Return (x, y) of the center of cell containing provided text 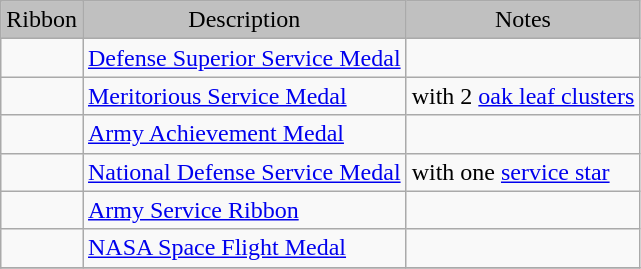
Meritorious Service Medal (244, 96)
Defense Superior Service Medal (244, 58)
Notes (523, 20)
National Defense Service Medal (244, 172)
NASA Space Flight Medal (244, 248)
Army Service Ribbon (244, 210)
with one service star (523, 172)
Ribbon (42, 20)
Description (244, 20)
Army Achievement Medal (244, 134)
with 2 oak leaf clusters (523, 96)
